Return the [X, Y] coordinate for the center point of the cell that contains the specified text.  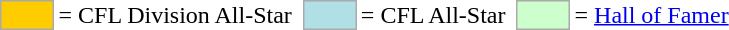
= CFL Division All-Star [175, 15]
= CFL All-Star [433, 15]
